Output the [X, Y] coordinate of the center of the cell containing the given text.  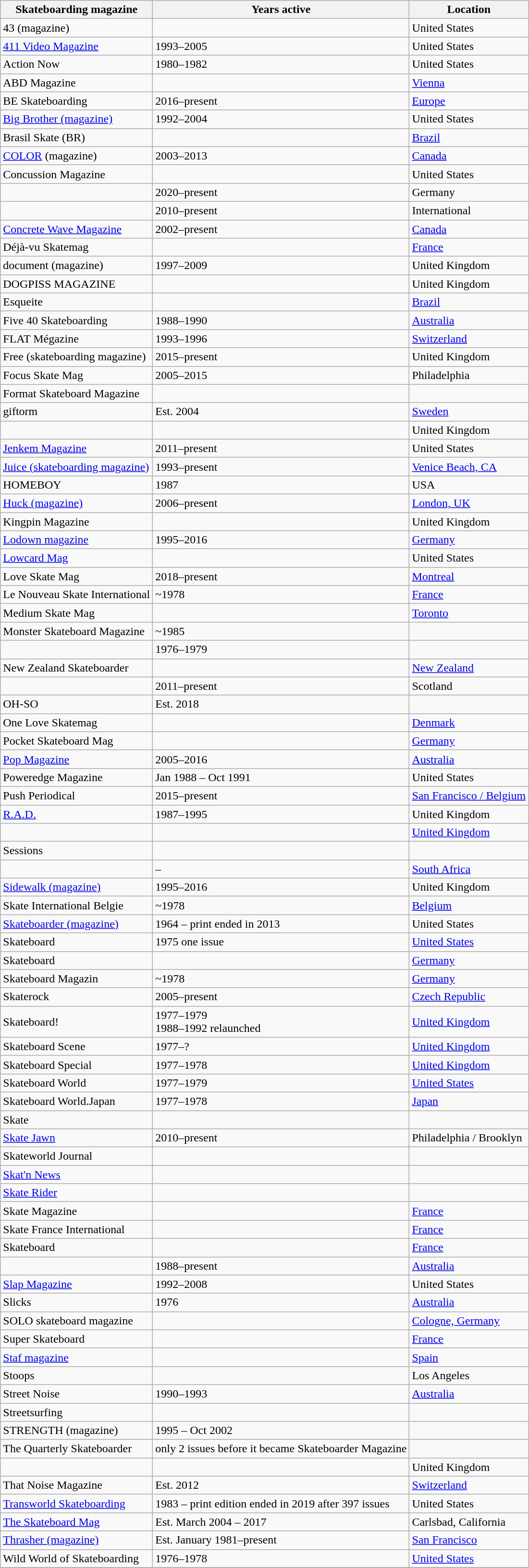
Skaterock [77, 997]
Sweden [469, 412]
2018–present [281, 576]
New Zealand [469, 668]
Kingpin Magazine [77, 521]
Format Skateboard Magazine [77, 393]
Super Skateboard [77, 1339]
411 Video Magazine [77, 46]
2005–2016 [281, 759]
Belgium [469, 906]
San Francisco [469, 1540]
Montreal [469, 576]
OH-SO [77, 704]
The Quarterly Skateboarder [77, 1449]
1977–1979 [281, 1083]
ABD Magazine [77, 83]
Philadelphia / Brooklyn [469, 1138]
Jan 1988 – Oct 1991 [281, 777]
Brasil Skate (BR) [77, 137]
USA [469, 485]
1993–present [281, 466]
Action Now [77, 64]
1988–present [281, 1266]
Toronto [469, 613]
1992–2004 [281, 119]
New Zealand Skateboarder [77, 668]
HOMEBOY [77, 485]
Lowcard Mag [77, 558]
1976 [281, 1302]
Sidewalk (magazine) [77, 887]
1977–19791988–1992 relaunched [281, 1021]
Venice Beach, CA [469, 466]
1993–2005 [281, 46]
Skate France International [77, 1229]
Street Noise [77, 1394]
2003–2013 [281, 156]
43 (magazine) [77, 28]
Skateboarder (magazine) [77, 924]
1988–1990 [281, 320]
Philadelphia [469, 375]
Skateboard World.Japan [77, 1101]
1993–1996 [281, 339]
SOLO skateboard magazine [77, 1321]
1964 – print ended in 2013 [281, 924]
The Skateboard Mag [77, 1522]
That Noise Magazine [77, 1485]
2016–present [281, 101]
1976–1978 [281, 1558]
International [469, 210]
Concussion Magazine [77, 174]
Carlsbad, California [469, 1522]
2005–present [281, 997]
Big Brother (magazine) [77, 119]
One Love Skatemag [77, 723]
Scotland [469, 686]
Czech Republic [469, 997]
Pocket Skateboard Mag [77, 741]
Est. January 1981–present [281, 1540]
Transworld Skateboarding [77, 1504]
Est. 2018 [281, 704]
Déjà-vu Skatemag [77, 247]
BE Skateboarding [77, 101]
1990–1993 [281, 1394]
1987–1995 [281, 814]
1977–? [281, 1046]
Skate International Belgie [77, 906]
Thrasher (magazine) [77, 1540]
Location [469, 10]
2005–2015 [281, 375]
Skate Jawn [77, 1138]
2020–present [281, 192]
Stoops [77, 1375]
Skate Magazine [77, 1211]
Poweredge Magazine [77, 777]
Five 40 Skateboarding [77, 320]
Skateboard World [77, 1083]
Streetsurfing [77, 1412]
Vienna [469, 83]
– [281, 869]
Skateboarding magazine [77, 10]
Japan [469, 1101]
Jenkem Magazine [77, 448]
Juice (skateboarding magazine) [77, 466]
Skateboard Special [77, 1065]
Skateboard! [77, 1021]
1995 – Oct 2002 [281, 1431]
Love Skate Mag [77, 576]
~1985 [281, 631]
only 2 issues before it became Skateboarder Magazine [281, 1449]
Huck (magazine) [77, 503]
Staf magazine [77, 1357]
Concrete Wave Magazine [77, 229]
Free (skateboarding magazine) [77, 357]
1987 [281, 485]
Sessions [77, 851]
Years active [281, 10]
Est. 2004 [281, 412]
Skat'n News [77, 1175]
Wild World of Skateboarding [77, 1558]
STRENGTH (magazine) [77, 1431]
2006–present [281, 503]
1992–2008 [281, 1284]
Pop Magazine [77, 759]
Medium Skate Mag [77, 613]
1976–1979 [281, 649]
1975 one issue [281, 942]
Europe [469, 101]
Skate [77, 1120]
Spain [469, 1357]
Skate Rider [77, 1193]
Skateboard Scene [77, 1046]
Los Angeles [469, 1375]
Slicks [77, 1302]
1997–2009 [281, 266]
2002–present [281, 229]
COLOR (magazine) [77, 156]
Denmark [469, 723]
Push Periodical [77, 796]
giftorm [77, 412]
San Francisco / Belgium [469, 796]
Cologne, Germany [469, 1321]
DOGPISS MAGAZINE [77, 284]
1983 – print edition ended in 2019 after 397 issues [281, 1504]
Focus Skate Mag [77, 375]
Est. 2012 [281, 1485]
South Africa [469, 869]
London, UK [469, 503]
Monster Skateboard Magazine [77, 631]
Slap Magazine [77, 1284]
Skateworld Journal [77, 1156]
Skateboard Magazin [77, 979]
R.A.D. [77, 814]
document (magazine) [77, 266]
FLAT Mégazine [77, 339]
Esqueite [77, 302]
Le Nouveau Skate International [77, 595]
Lodown magazine [77, 540]
Est. March 2004 – 2017 [281, 1522]
1980–1982 [281, 64]
